Return the (X, Y) coordinate for the center point of the cell that contains the specified text.  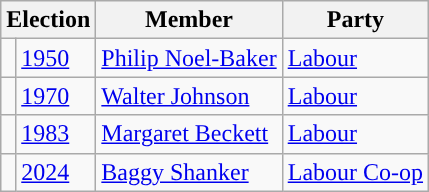
1983 (56, 134)
1950 (56, 58)
Margaret Beckett (189, 134)
2024 (56, 172)
Party (355, 20)
Member (189, 20)
Walter Johnson (189, 96)
Baggy Shanker (189, 172)
1970 (56, 96)
Labour Co-op (355, 172)
Philip Noel-Baker (189, 58)
Election (48, 20)
